Determine the [x, y] coordinate at the center of the cell enclosing the given text.  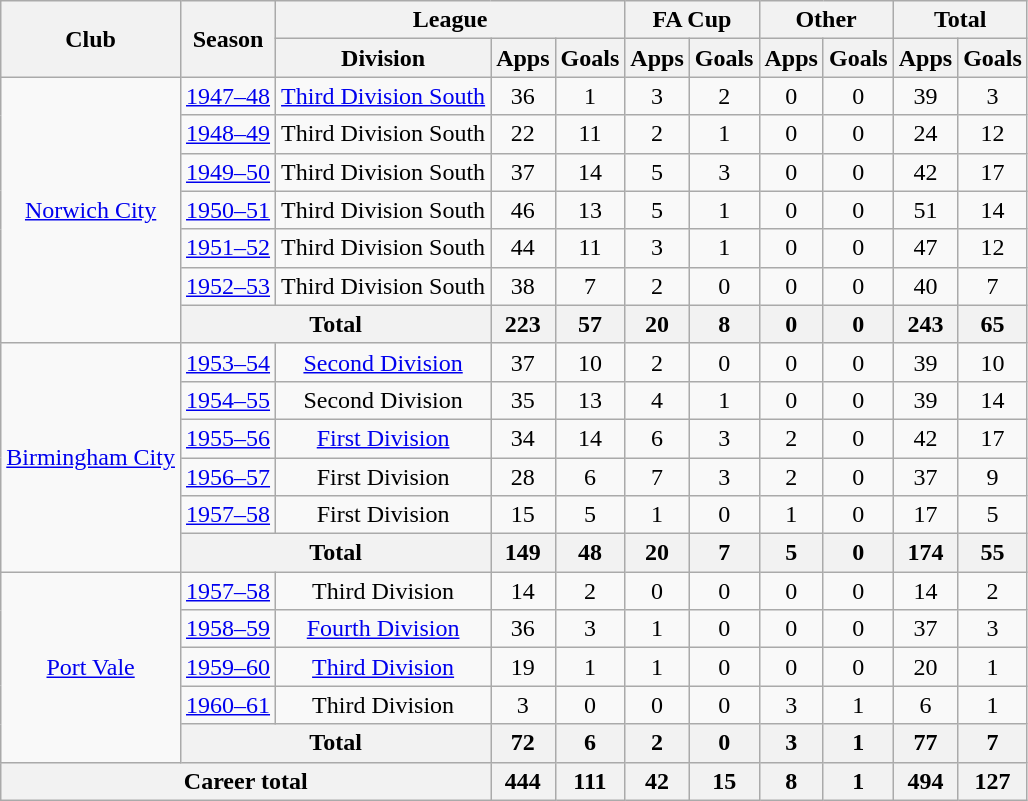
1958–59 [228, 629]
77 [925, 743]
243 [925, 324]
Fourth Division [384, 629]
57 [590, 324]
1947–48 [228, 96]
24 [925, 134]
1954–55 [228, 400]
1959–60 [228, 667]
Port Vale [91, 667]
55 [993, 553]
1948–49 [228, 134]
Club [91, 39]
494 [925, 781]
174 [925, 553]
28 [523, 477]
44 [523, 248]
48 [590, 553]
4 [657, 400]
111 [590, 781]
22 [523, 134]
1952–53 [228, 286]
1951–52 [228, 248]
1949–50 [228, 172]
Norwich City [91, 210]
FA Cup [692, 20]
65 [993, 324]
1956–57 [228, 477]
Other [826, 20]
38 [523, 286]
Division [384, 58]
League [450, 20]
Birmingham City [91, 457]
1955–56 [228, 438]
1953–54 [228, 362]
127 [993, 781]
9 [993, 477]
35 [523, 400]
Season [228, 39]
1950–51 [228, 210]
46 [523, 210]
51 [925, 210]
72 [523, 743]
223 [523, 324]
Career total [246, 781]
1960–61 [228, 705]
40 [925, 286]
47 [925, 248]
34 [523, 438]
149 [523, 553]
444 [523, 781]
19 [523, 667]
